Detect which cell encompasses the target text, then output its (x, y) center coordinate. 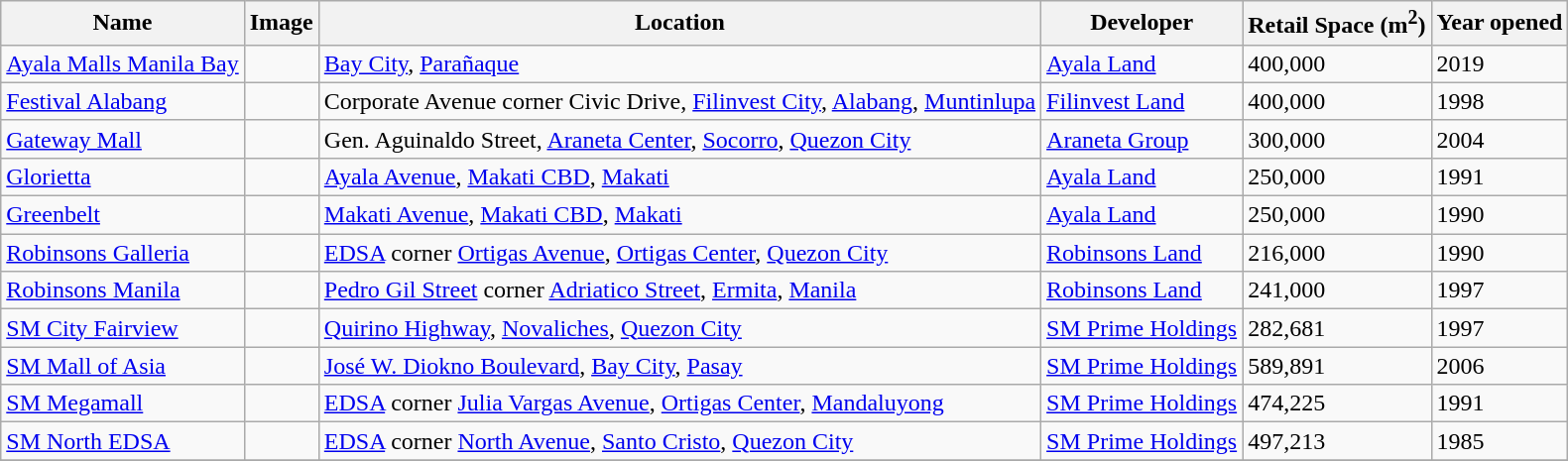
Name (123, 24)
Bay City, Parañaque (679, 63)
SM North EDSA (123, 441)
SM Mall of Asia (123, 366)
Festival Alabang (123, 101)
Filinvest Land (1143, 101)
1998 (1500, 101)
Makati Avenue, Makati CBD, Makati (679, 215)
Gateway Mall (123, 139)
497,213 (1337, 441)
Pedro Gil Street corner Adriatico Street, Ermita, Manila (679, 290)
Image (282, 24)
2019 (1500, 63)
Greenbelt (123, 215)
2004 (1500, 139)
EDSA corner Ortigas Avenue, Ortigas Center, Quezon City (679, 253)
Ayala Avenue, Makati CBD, Makati (679, 176)
2006 (1500, 366)
474,225 (1337, 403)
Araneta Group (1143, 139)
216,000 (1337, 253)
241,000 (1337, 290)
EDSA corner Julia Vargas Avenue, Ortigas Center, Mandaluyong (679, 403)
1985 (1500, 441)
Quirino Highway, Novaliches, Quezon City (679, 328)
589,891 (1337, 366)
SM Megamall (123, 403)
Robinsons Galleria (123, 253)
Developer (1143, 24)
Retail Space (m2) (1337, 24)
282,681 (1337, 328)
300,000 (1337, 139)
SM City Fairview (123, 328)
Glorietta (123, 176)
Gen. Aguinaldo Street, Araneta Center, Socorro, Quezon City (679, 139)
Corporate Avenue corner Civic Drive, Filinvest City, Alabang, Muntinlupa (679, 101)
Ayala Malls Manila Bay (123, 63)
Location (679, 24)
Robinsons Manila (123, 290)
EDSA corner North Avenue, Santo Cristo, Quezon City (679, 441)
José W. Diokno Boulevard, Bay City, Pasay (679, 366)
Year opened (1500, 24)
